Return the [x, y] coordinate for the center point of the cell that contains the specified text.  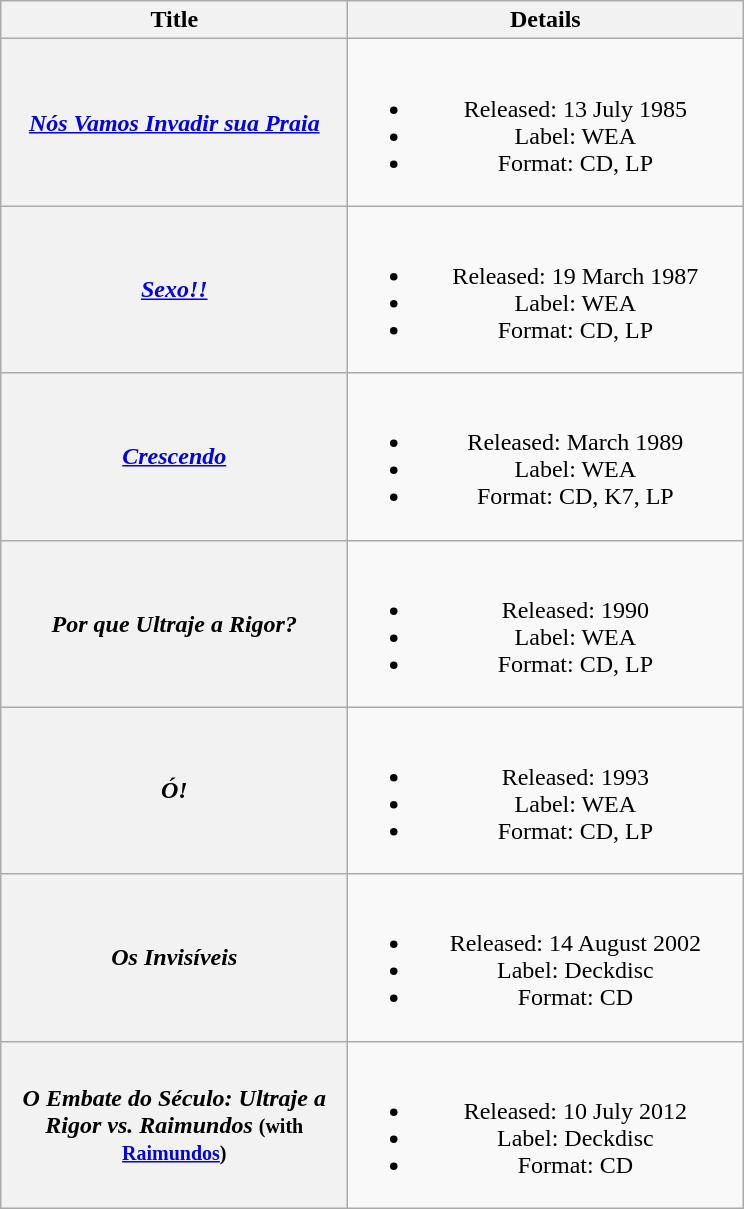
Details [546, 20]
Released: 10 July 2012Label: DeckdiscFormat: CD [546, 1124]
Crescendo [174, 456]
Por que Ultraje a Rigor? [174, 624]
Sexo!! [174, 290]
Released: March 1989Label: WEAFormat: CD, K7, LP [546, 456]
Released: 14 August 2002Label: DeckdiscFormat: CD [546, 958]
O Embate do Século: Ultraje a Rigor vs. Raimundos (with Raimundos) [174, 1124]
Title [174, 20]
Released: 1993Label: WEAFormat: CD, LP [546, 790]
Os Invisíveis [174, 958]
Released: 13 July 1985Label: WEAFormat: CD, LP [546, 122]
Ó! [174, 790]
Released: 19 March 1987Label: WEAFormat: CD, LP [546, 290]
Nós Vamos Invadir sua Praia [174, 122]
Released: 1990Label: WEAFormat: CD, LP [546, 624]
